Extract the (X, Y) coordinate from the center of the cell holding the provided text.  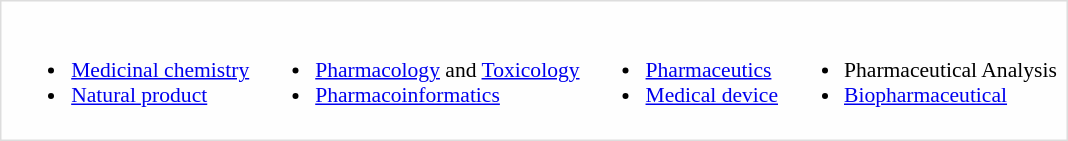
PharmaceuticsMedical device (682, 70)
Pharmacology and ToxicologyPharmacoinformatics (418, 70)
Medicinal chemistryNatural product (130, 70)
Pharmaceutical AnalysisBiopharmaceutical (921, 70)
